Provide the (x, y) coordinate of the cell's center where the given text is located.  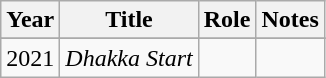
Notes (290, 20)
Title (129, 20)
Year (30, 20)
2021 (30, 58)
Role (227, 20)
Dhakka Start (129, 58)
